Pinpoint the cell where the given text exists, returning its (X, Y) midpoint coordinate. 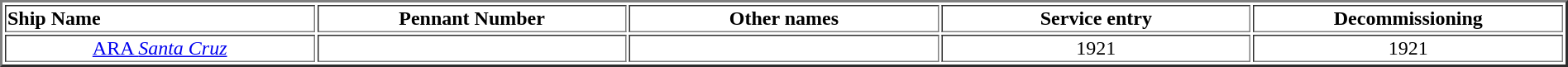
Other names (784, 18)
Ship Name (160, 18)
ARA Santa Cruz (160, 48)
Pennant Number (471, 18)
Service entry (1096, 18)
Decommissioning (1408, 18)
